Detect which cell encompasses the target text, then output its (x, y) center coordinate. 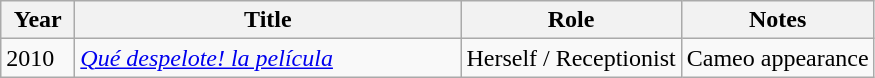
Title (268, 20)
Qué despelote! la película (268, 58)
Herself / Receptionist (571, 58)
2010 (38, 58)
Cameo appearance (778, 58)
Role (571, 20)
Year (38, 20)
Notes (778, 20)
